Search for the cell housing the specified text and yield its [X, Y] center coordinate. 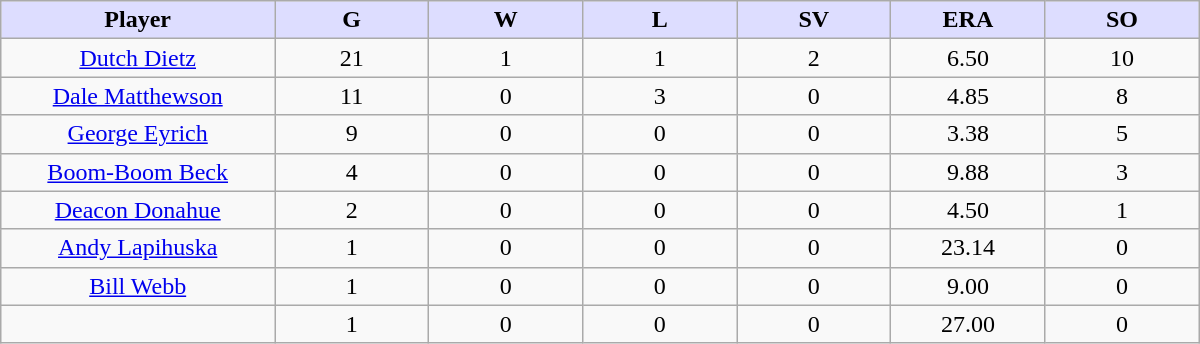
4 [352, 172]
Deacon Donahue [138, 210]
4.50 [968, 210]
4.85 [968, 96]
George Eyrich [138, 134]
9.88 [968, 172]
27.00 [968, 324]
6.50 [968, 58]
G [352, 20]
Dutch Dietz [138, 58]
23.14 [968, 248]
3.38 [968, 134]
Bill Webb [138, 286]
Player [138, 20]
Dale Matthewson [138, 96]
9 [352, 134]
11 [352, 96]
9.00 [968, 286]
5 [1122, 134]
SO [1122, 20]
ERA [968, 20]
W [506, 20]
10 [1122, 58]
Boom-Boom Beck [138, 172]
8 [1122, 96]
21 [352, 58]
Andy Lapihuska [138, 248]
L [660, 20]
SV [814, 20]
